Search for the cell housing the specified text and yield its (X, Y) center coordinate. 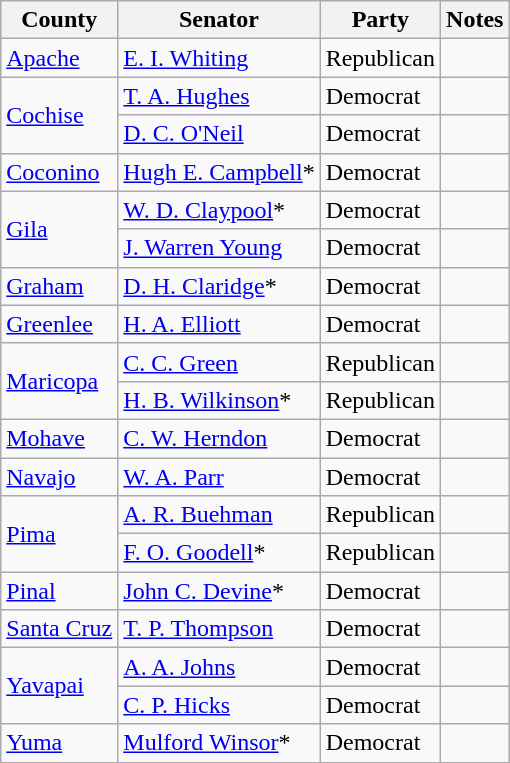
D. H. Claridge* (219, 286)
Party (380, 20)
W. A. Parr (219, 477)
Yavapai (60, 686)
F. O. Goodell* (219, 553)
Coconino (60, 172)
Mulford Winsor* (219, 743)
C. W. Herndon (219, 438)
John C. Devine* (219, 591)
J. Warren Young (219, 248)
Yuma (60, 743)
Maricopa (60, 381)
H. B. Wilkinson* (219, 400)
D. C. O'Neil (219, 134)
Apache (60, 58)
Hugh E. Campbell* (219, 172)
T. P. Thompson (219, 629)
E. I. Whiting (219, 58)
Mohave (60, 438)
W. D. Claypool* (219, 210)
H. A. Elliott (219, 324)
Gila (60, 229)
Navajo (60, 477)
Pinal (60, 591)
Santa Cruz (60, 629)
C. P. Hicks (219, 705)
Senator (219, 20)
A. A. Johns (219, 667)
Cochise (60, 115)
C. C. Green (219, 362)
Greenlee (60, 324)
Notes (475, 20)
Pima (60, 534)
T. A. Hughes (219, 96)
A. R. Buehman (219, 515)
County (60, 20)
Graham (60, 286)
